Search for the cell housing the specified text and yield its (x, y) center coordinate. 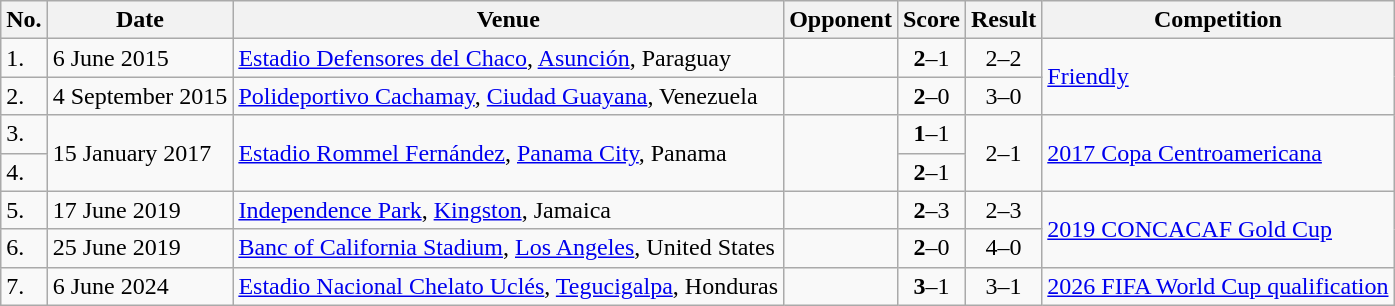
25 June 2019 (140, 248)
3–0 (1003, 96)
6 June 2024 (140, 286)
Friendly (1218, 77)
4–0 (1003, 248)
1. (24, 58)
4. (24, 172)
4 September 2015 (140, 96)
17 June 2019 (140, 210)
Estadio Defensores del Chaco, Asunción, Paraguay (508, 58)
2017 Copa Centroamericana (1218, 153)
2. (24, 96)
15 January 2017 (140, 153)
2019 CONCACAF Gold Cup (1218, 229)
Score (931, 20)
6. (24, 248)
Estadio Rommel Fernández, Panama City, Panama (508, 153)
Polideportivo Cachamay, Ciudad Guayana, Venezuela (508, 96)
2026 FIFA World Cup qualification (1218, 286)
5. (24, 210)
3. (24, 134)
Result (1003, 20)
Opponent (841, 20)
Independence Park, Kingston, Jamaica (508, 210)
Estadio Nacional Chelato Uclés, Tegucigalpa, Honduras (508, 286)
Date (140, 20)
Competition (1218, 20)
6 June 2015 (140, 58)
7. (24, 286)
Banc of California Stadium, Los Angeles, United States (508, 248)
2–2 (1003, 58)
No. (24, 20)
1–1 (931, 134)
Venue (508, 20)
